Output the [X, Y] coordinate of the center of the cell containing the given text.  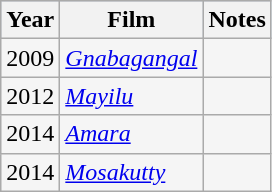
2012 [30, 96]
Film [132, 20]
Mayilu [132, 96]
Notes [237, 20]
Amara [132, 134]
Mosakutty [132, 172]
Year [30, 20]
Gnabagangal [132, 58]
2009 [30, 58]
